Return the (X, Y) coordinate for the center point of the cell that contains the specified text.  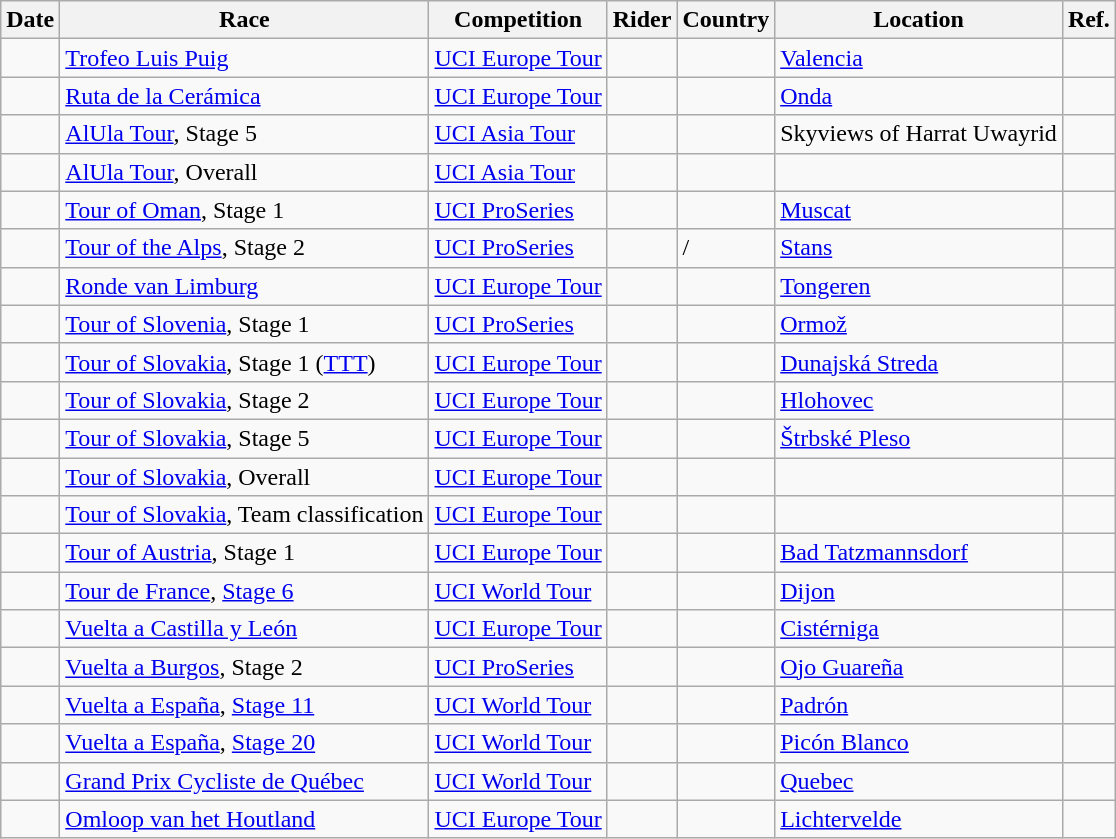
Tongeren (919, 286)
Dunajská Streda (919, 362)
Quebec (919, 781)
Race (244, 20)
Location (919, 20)
Ronde van Limburg (244, 286)
AlUla Tour, Overall (244, 172)
Tour of Oman, Stage 1 (244, 210)
Country (726, 20)
Padrón (919, 705)
Stans (919, 248)
Ormož (919, 324)
Vuelta a España, Stage 20 (244, 743)
Picón Blanco (919, 743)
Onda (919, 96)
Tour of Slovakia, Stage 5 (244, 438)
Skyviews of Harrat Uwayrid (919, 134)
Lichtervelde (919, 819)
/ (726, 248)
Muscat (919, 210)
Tour of Slovakia, Stage 1 (TTT) (244, 362)
Tour of Slovakia, Stage 2 (244, 400)
Trofeo Luis Puig (244, 58)
Dijon (919, 591)
Valencia (919, 58)
Ref. (1088, 20)
Grand Prix Cycliste de Québec (244, 781)
Tour of Slovakia, Overall (244, 477)
Ojo Guareña (919, 667)
Rider (642, 20)
Štrbské Pleso (919, 438)
Tour de France, Stage 6 (244, 591)
Vuelta a Burgos, Stage 2 (244, 667)
Omloop van het Houtland (244, 819)
Tour of the Alps, Stage 2 (244, 248)
Cistérniga (919, 629)
Tour of Slovakia, Team classification (244, 515)
Ruta de la Cerámica (244, 96)
Competition (518, 20)
Bad Tatzmannsdorf (919, 553)
Vuelta a España, Stage 11 (244, 705)
Tour of Austria, Stage 1 (244, 553)
Vuelta a Castilla y León (244, 629)
Tour of Slovenia, Stage 1 (244, 324)
Date (30, 20)
Hlohovec (919, 400)
AlUla Tour, Stage 5 (244, 134)
